Search for the cell housing the specified text and yield its [X, Y] center coordinate. 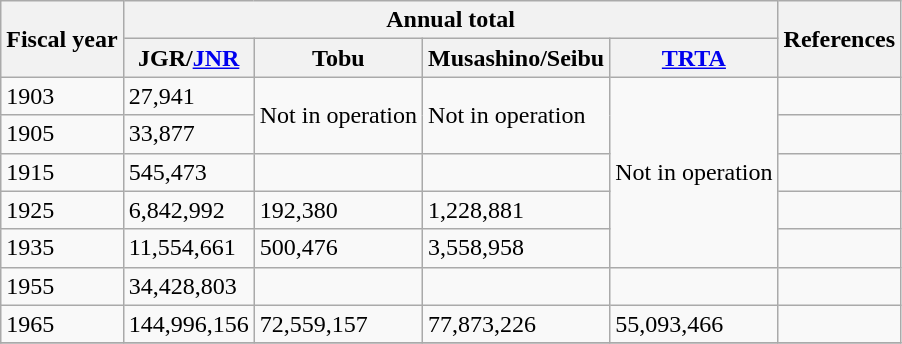
144,996,156 [188, 324]
1915 [62, 172]
72,559,157 [338, 324]
1,228,881 [516, 210]
34,428,803 [188, 286]
55,093,466 [694, 324]
1955 [62, 286]
Annual total [450, 20]
Tobu [338, 58]
33,877 [188, 134]
JGR/JNR [188, 58]
27,941 [188, 96]
Fiscal year [62, 39]
1903 [62, 96]
TRTA [694, 58]
11,554,661 [188, 248]
1965 [62, 324]
6,842,992 [188, 210]
192,380 [338, 210]
3,558,958 [516, 248]
77,873,226 [516, 324]
500,476 [338, 248]
Musashino/Seibu [516, 58]
1905 [62, 134]
545,473 [188, 172]
1925 [62, 210]
1935 [62, 248]
References [840, 39]
